Search for the cell housing the specified text and yield its [x, y] center coordinate. 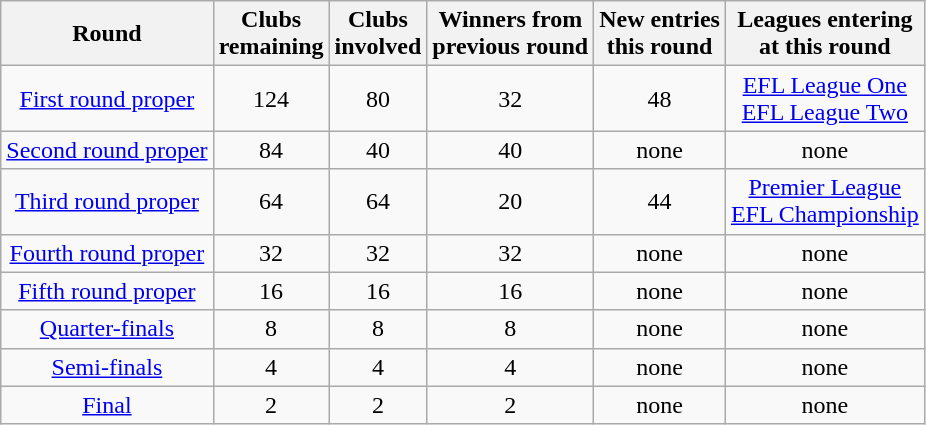
84 [271, 150]
Premier LeagueEFL Championship [824, 202]
Round [107, 34]
Fourth round proper [107, 253]
EFL League OneEFL League Two [824, 98]
80 [378, 98]
Semi-finals [107, 367]
Leagues enteringat this round [824, 34]
Fifth round proper [107, 291]
Quarter-finals [107, 329]
Winners fromprevious round [510, 34]
Second round proper [107, 150]
Final [107, 405]
Clubsremaining [271, 34]
48 [660, 98]
20 [510, 202]
44 [660, 202]
Third round proper [107, 202]
New entriesthis round [660, 34]
First round proper [107, 98]
124 [271, 98]
Clubsinvolved [378, 34]
